Search for the cell housing the specified text and yield its (X, Y) center coordinate. 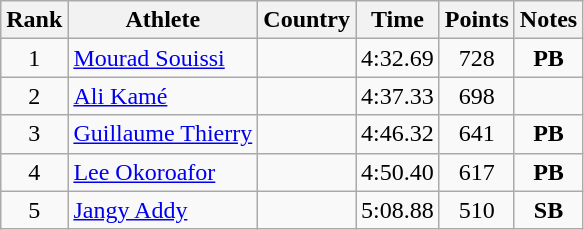
510 (476, 210)
4:37.33 (398, 96)
Notes (548, 20)
Rank (34, 20)
3 (34, 134)
4:32.69 (398, 58)
4 (34, 172)
641 (476, 134)
Lee Okoroafor (163, 172)
2 (34, 96)
4:46.32 (398, 134)
4:50.40 (398, 172)
698 (476, 96)
Points (476, 20)
Country (307, 20)
Guillaume Thierry (163, 134)
Ali Kamé (163, 96)
Mourad Souissi (163, 58)
5 (34, 210)
SB (548, 210)
Athlete (163, 20)
1 (34, 58)
Jangy Addy (163, 210)
728 (476, 58)
617 (476, 172)
Time (398, 20)
5:08.88 (398, 210)
